For the text-containing cell, return its midpoint in (x, y) coordinate format. 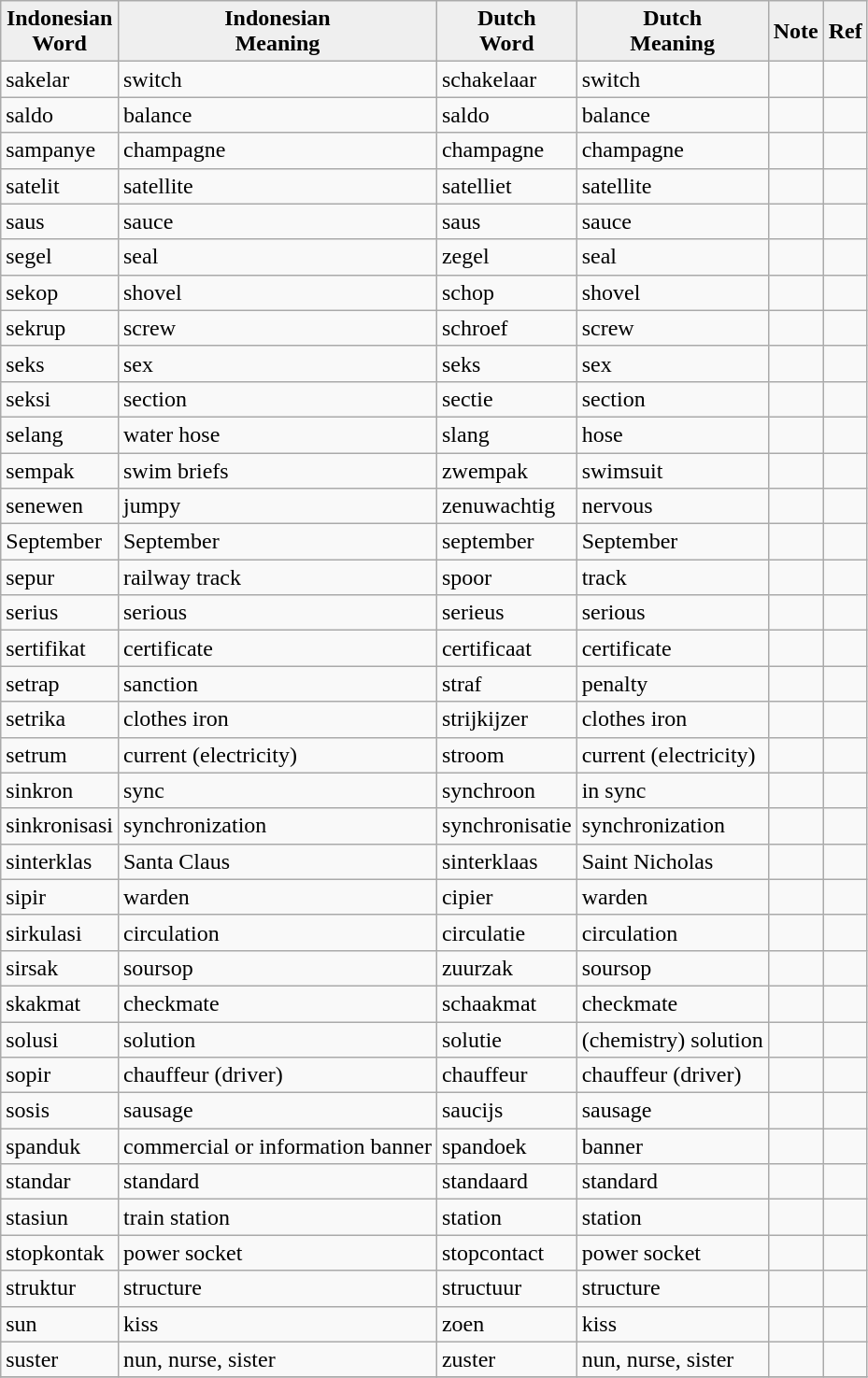
Note (796, 32)
selang (60, 434)
solusi (60, 1040)
sirkulasi (60, 932)
straf (506, 684)
swim briefs (277, 470)
in sync (673, 790)
struktur (60, 1288)
standaard (506, 1182)
september (506, 542)
saucijs (506, 1111)
synchroon (506, 790)
sekop (60, 292)
(chemistry) solution (673, 1040)
sempak (60, 470)
commercial or information banner (277, 1146)
cipier (506, 897)
swimsuit (673, 470)
spoor (506, 577)
sync (277, 790)
zuurzak (506, 968)
Santa Claus (277, 861)
Dutch Word (506, 32)
seksi (60, 399)
sosis (60, 1111)
zegel (506, 257)
sinkronisasi (60, 826)
sectie (506, 399)
structuur (506, 1288)
water hose (277, 434)
chauffeur (506, 1075)
certificaat (506, 648)
sopir (60, 1075)
sinterklaas (506, 861)
sampanye (60, 150)
zuster (506, 1359)
senewen (60, 506)
train station (277, 1217)
stasiun (60, 1217)
standar (60, 1182)
banner (673, 1146)
strijkijzer (506, 719)
setrap (60, 684)
sinterklas (60, 861)
circulatie (506, 932)
jumpy (277, 506)
sekrup (60, 328)
Dutch Meaning (673, 32)
setrika (60, 719)
serieus (506, 613)
synchronisatie (506, 826)
sakelar (60, 79)
segel (60, 257)
satelit (60, 186)
hose (673, 434)
nervous (673, 506)
Ref (845, 32)
sirsak (60, 968)
skakmat (60, 1003)
sertifikat (60, 648)
stopkontak (60, 1253)
zwempak (506, 470)
suster (60, 1359)
schroef (506, 328)
Saint Nicholas (673, 861)
zenuwachtig (506, 506)
railway track (277, 577)
sinkron (60, 790)
sipir (60, 897)
schaakmat (506, 1003)
stopcontact (506, 1253)
stroom (506, 755)
slang (506, 434)
sanction (277, 684)
sun (60, 1324)
serius (60, 613)
Indonesian Meaning (277, 32)
sepur (60, 577)
zoen (506, 1324)
setrum (60, 755)
penalty (673, 684)
spanduk (60, 1146)
Indonesian Word (60, 32)
schakelaar (506, 79)
spandoek (506, 1146)
schop (506, 292)
satelliet (506, 186)
solution (277, 1040)
track (673, 577)
solutie (506, 1040)
